Locate the cell with the specified text and output its [X, Y] center coordinate. 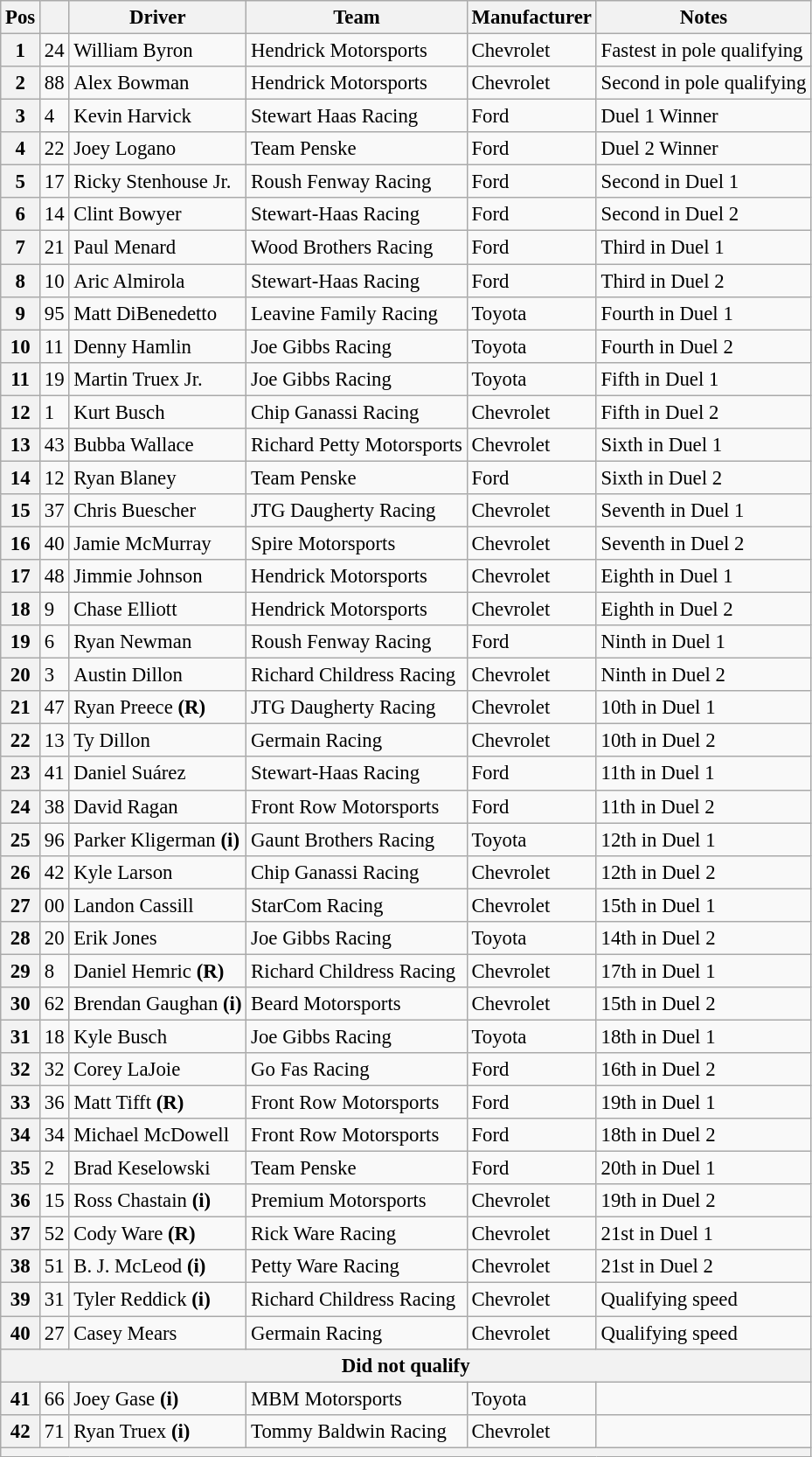
21st in Duel 2 [703, 1267]
Third in Duel 1 [703, 247]
William Byron [157, 51]
Brad Keselowski [157, 1168]
23 [21, 774]
Third in Duel 2 [703, 281]
Austin Dillon [157, 675]
Fourth in Duel 2 [703, 346]
Ninth in Duel 1 [703, 642]
Did not qualify [406, 1365]
10th in Duel 2 [703, 741]
Matt DiBenedetto [157, 313]
47 [54, 708]
5 [21, 182]
Eighth in Duel 2 [703, 610]
Jamie McMurray [157, 543]
Eighth in Duel 1 [703, 576]
Duel 2 Winner [703, 149]
18th in Duel 2 [703, 1135]
Corey LaJoie [157, 1070]
Fourth in Duel 1 [703, 313]
Casey Mears [157, 1333]
Ryan Blaney [157, 478]
Ninth in Duel 2 [703, 675]
16th in Duel 2 [703, 1070]
Brendan Gaughan (i) [157, 1004]
Ryan Truex (i) [157, 1431]
Ryan Newman [157, 642]
14th in Duel 2 [703, 938]
Duel 1 Winner [703, 116]
Kevin Harvick [157, 116]
B. J. McLeod (i) [157, 1267]
Petty Ware Racing [357, 1267]
Second in Duel 2 [703, 214]
10th in Duel 1 [703, 708]
Second in pole qualifying [703, 83]
Second in Duel 1 [703, 182]
29 [21, 971]
Michael McDowell [157, 1135]
Paul Menard [157, 247]
Spire Motorsports [357, 543]
Ross Chastain (i) [157, 1201]
95 [54, 313]
00 [54, 905]
Cody Ware (R) [157, 1234]
Fastest in pole qualifying [703, 51]
Gaunt Brothers Racing [357, 840]
Erik Jones [157, 938]
Landon Cassill [157, 905]
51 [54, 1267]
43 [54, 445]
33 [21, 1103]
20th in Duel 1 [703, 1168]
Wood Brothers Racing [357, 247]
52 [54, 1234]
Chase Elliott [157, 610]
19th in Duel 1 [703, 1103]
7 [21, 247]
StarCom Racing [357, 905]
12th in Duel 1 [703, 840]
Ryan Preece (R) [157, 708]
Clint Bowyer [157, 214]
21st in Duel 1 [703, 1234]
Tommy Baldwin Racing [357, 1431]
11th in Duel 2 [703, 806]
19th in Duel 2 [703, 1201]
David Ragan [157, 806]
Go Fas Racing [357, 1070]
Premium Motorsports [357, 1201]
Kyle Busch [157, 1036]
Fifth in Duel 2 [703, 412]
Team [357, 17]
30 [21, 1004]
Fifth in Duel 1 [703, 379]
71 [54, 1431]
Manufacturer [531, 17]
88 [54, 83]
Pos [21, 17]
Alex Bowman [157, 83]
Notes [703, 17]
Daniel Suárez [157, 774]
Bubba Wallace [157, 445]
MBM Motorsports [357, 1398]
Rick Ware Racing [357, 1234]
48 [54, 576]
Sixth in Duel 2 [703, 478]
Daniel Hemric (R) [157, 971]
11th in Duel 1 [703, 774]
Beard Motorsports [357, 1004]
Sixth in Duel 1 [703, 445]
Denny Hamlin [157, 346]
28 [21, 938]
Seventh in Duel 1 [703, 511]
25 [21, 840]
Driver [157, 17]
12th in Duel 2 [703, 872]
Ricky Stenhouse Jr. [157, 182]
Parker Kligerman (i) [157, 840]
15th in Duel 2 [703, 1004]
16 [21, 543]
26 [21, 872]
Chris Buescher [157, 511]
Jimmie Johnson [157, 576]
Matt Tifft (R) [157, 1103]
Tyler Reddick (i) [157, 1300]
Seventh in Duel 2 [703, 543]
35 [21, 1168]
Martin Truex Jr. [157, 379]
18th in Duel 1 [703, 1036]
Aric Almirola [157, 281]
66 [54, 1398]
96 [54, 840]
Leavine Family Racing [357, 313]
Joey Gase (i) [157, 1398]
Kyle Larson [157, 872]
17th in Duel 1 [703, 971]
Ty Dillon [157, 741]
39 [21, 1300]
Stewart Haas Racing [357, 116]
62 [54, 1004]
Kurt Busch [157, 412]
15th in Duel 1 [703, 905]
Joey Logano [157, 149]
Richard Petty Motorsports [357, 445]
